Pinpoint the cell where the given text exists, returning its [x, y] midpoint coordinate. 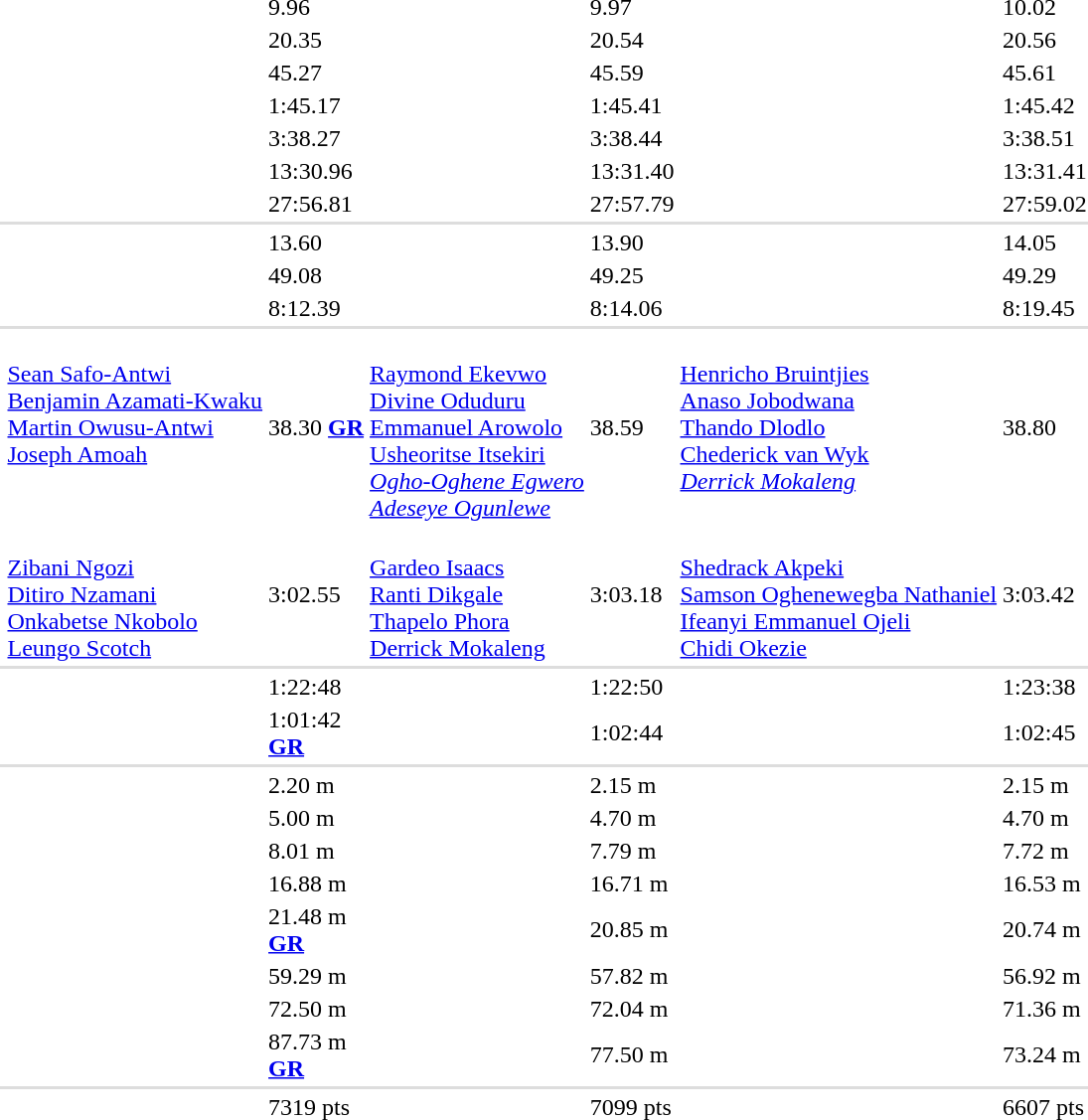
49.25 [632, 275]
20.54 [632, 40]
13:30.96 [316, 171]
1:22:48 [316, 687]
27:56.81 [316, 204]
7.79 m [632, 851]
8.01 m [316, 851]
72.04 m [632, 1009]
Gardeo IsaacsRanti DikgaleThapelo PhoraDerrick Mokaleng [477, 594]
2.15 m [632, 785]
16.71 m [632, 883]
8:12.39 [316, 308]
3:38.44 [632, 138]
2.20 m [316, 785]
45.27 [316, 73]
3:02.55 [316, 594]
13.90 [632, 242]
21.48 mGR [316, 930]
3:38.27 [316, 138]
16.88 m [316, 883]
Shedrack AkpekiSamson Oghenewegba NathanielIfeanyi Emmanuel OjeliChidi Okezie [839, 594]
1:02:44 [632, 733]
1:45.41 [632, 105]
3:03.18 [632, 594]
1:45.17 [316, 105]
4.70 m [632, 818]
87.73 mGR [316, 1055]
57.82 m [632, 976]
20.35 [316, 40]
Henricho BruintjiesAnaso JobodwanaThando DlodloChederick van WykDerrick Mokaleng [839, 427]
27:57.79 [632, 204]
8:14.06 [632, 308]
1:01:42GR [316, 733]
72.50 m [316, 1009]
Raymond EkevwoDivine OduduruEmmanuel ArowoloUsheoritse ItsekiriOgho-Oghene EgweroAdeseye Ogunlewe [477, 427]
Sean Safo-AntwiBenjamin Azamati-KwakuMartin Owusu-AntwiJoseph Amoah [135, 427]
1:22:50 [632, 687]
Zibani NgoziDitiro NzamaniOnkabetse NkoboloLeungo Scotch [135, 594]
77.50 m [632, 1055]
38.59 [632, 427]
49.08 [316, 275]
13.60 [316, 242]
38.30 GR [316, 427]
5.00 m [316, 818]
45.59 [632, 73]
13:31.40 [632, 171]
20.85 m [632, 930]
59.29 m [316, 976]
